Determine the [X, Y] coordinate at the center of the cell enclosing the given text.  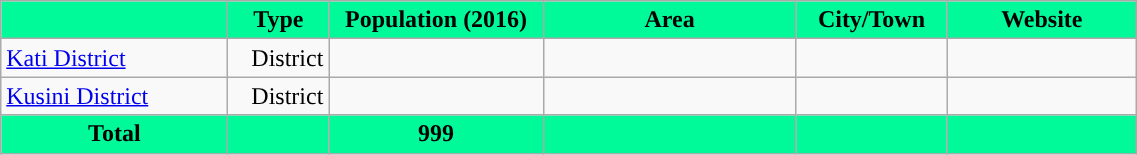
Total [114, 134]
Kati District [114, 58]
Website [1042, 20]
Kusini District [114, 96]
Type [278, 20]
Area [669, 20]
999 [436, 134]
Population (2016) [436, 20]
City/Town [872, 20]
